Capture the cell that displays the provided text and extract its (X, Y) central coordinate. 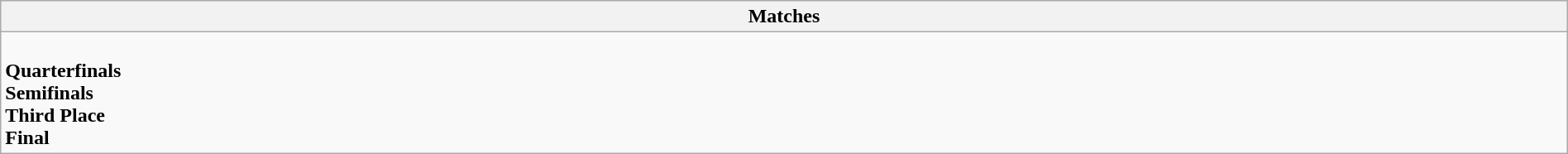
Matches (784, 17)
Quarterfinals Semifinals Third Place Final (784, 93)
